Determine the [X, Y] coordinate at the center of the cell enclosing the given text.  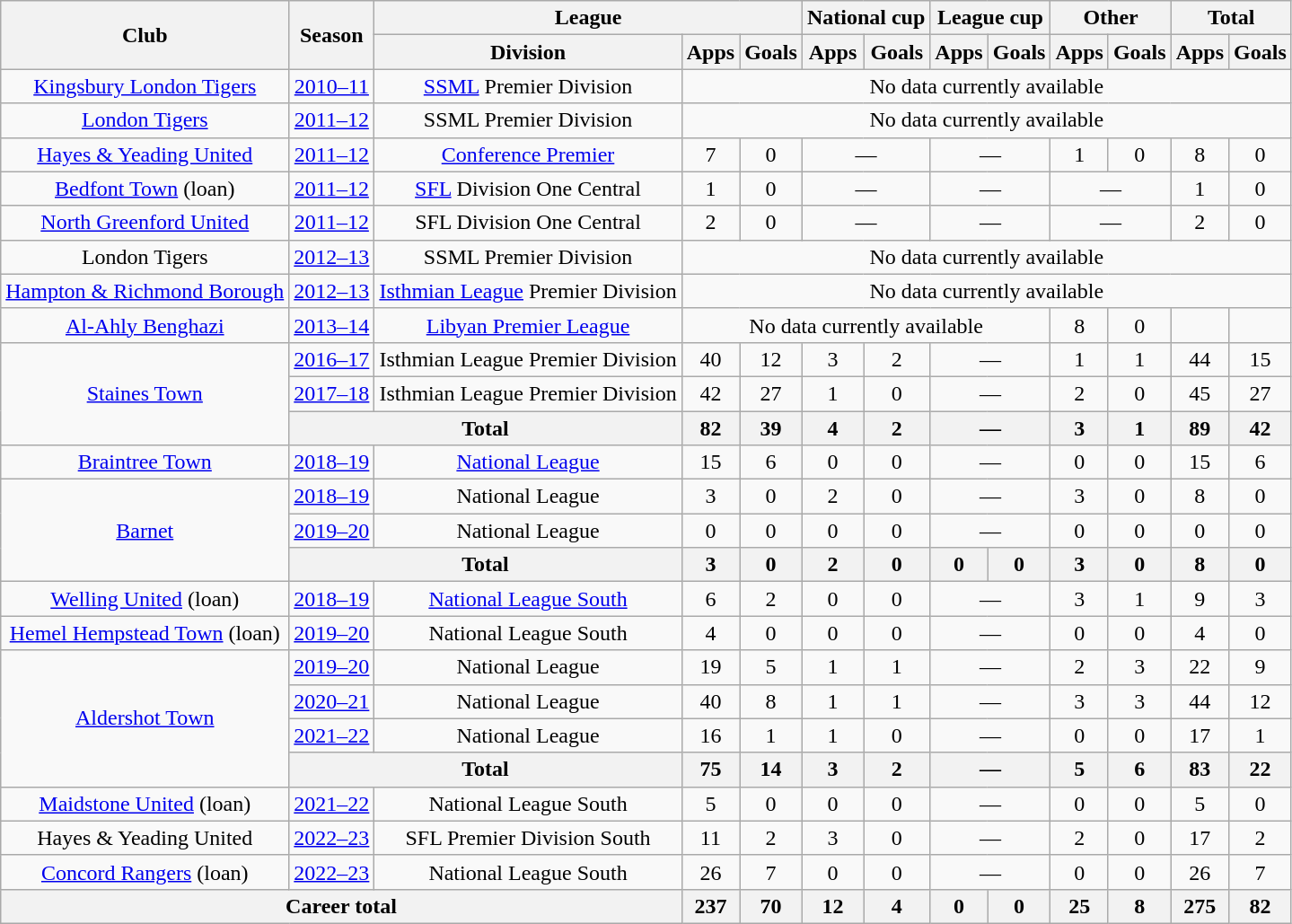
Aldershot Town [145, 718]
45 [1200, 393]
83 [1200, 770]
Conference Premier [528, 154]
275 [1200, 906]
2010–11 [332, 86]
2016–17 [332, 359]
Welling United (loan) [145, 599]
25 [1079, 906]
Season [332, 35]
Al-Ahly Benghazi [145, 325]
League [589, 18]
Kingsbury London Tigers [145, 86]
237 [710, 906]
North Greenford United [145, 223]
Staines Town [145, 393]
Club [145, 35]
11 [710, 838]
Braintree Town [145, 462]
Hampton & Richmond Borough [145, 291]
89 [1200, 428]
Division [528, 52]
National cup [866, 18]
2020–21 [332, 701]
75 [710, 770]
SFL Premier Division South [528, 838]
16 [710, 735]
Maidstone United (loan) [145, 804]
39 [771, 428]
League cup [990, 18]
Career total [341, 906]
2017–18 [332, 393]
Other [1111, 18]
Concord Rangers (loan) [145, 872]
Barnet [145, 531]
2013–14 [332, 325]
Bedfont Town (loan) [145, 189]
70 [771, 906]
Hemel Hempstead Town (loan) [145, 633]
Libyan Premier League [528, 325]
14 [771, 770]
19 [710, 667]
